Detect which cell encompasses the target text, then output its (x, y) center coordinate. 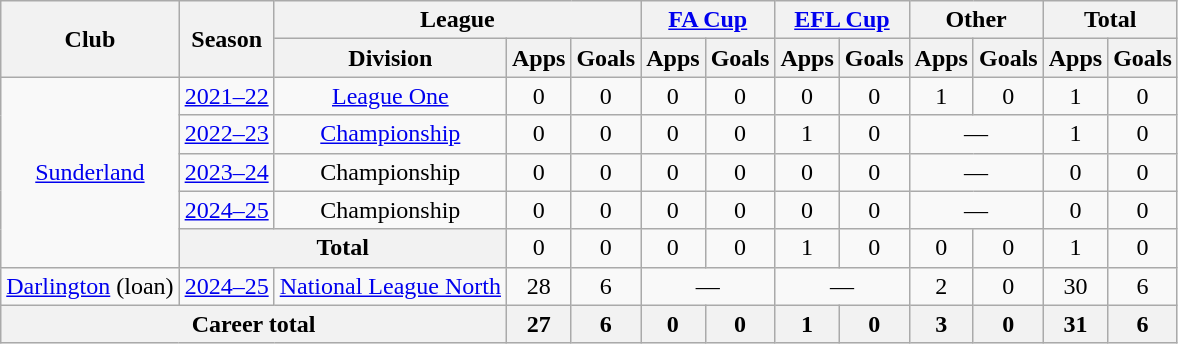
FA Cup (708, 20)
League One (390, 96)
Club (90, 39)
2021–22 (226, 96)
League (457, 20)
28 (538, 286)
3 (941, 324)
Sunderland (90, 172)
27 (538, 324)
Other (976, 20)
EFL Cup (842, 20)
2 (941, 286)
Darlington (loan) (90, 286)
National League North (390, 286)
Division (390, 58)
31 (1075, 324)
30 (1075, 286)
Season (226, 39)
2023–24 (226, 172)
Career total (254, 324)
2022–23 (226, 134)
